Output the (x, y) coordinate of the center of the cell containing the given text.  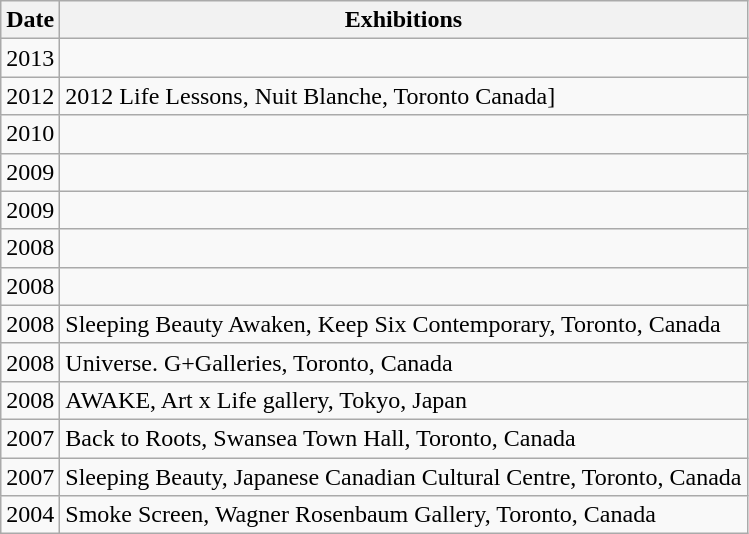
Date (30, 20)
Universe. G+Galleries, Toronto, Canada (404, 362)
2010 (30, 134)
Sleeping Beauty Awaken, Keep Six Contemporary, Toronto, Canada (404, 324)
Back to Roots, Swansea Town Hall, Toronto, Canada (404, 438)
2012 Life Lessons, Nuit Blanche, Toronto Canada] (404, 96)
Smoke Screen, Wagner Rosenbaum Gallery, Toronto, Canada (404, 515)
Exhibitions (404, 20)
2004 (30, 515)
2013 (30, 58)
Sleeping Beauty, Japanese Canadian Cultural Centre, Toronto, Canada (404, 477)
2012 (30, 96)
AWAKE, Art x Life gallery, Tokyo, Japan (404, 400)
